Output the [x, y] coordinate of the center of the cell containing the given text.  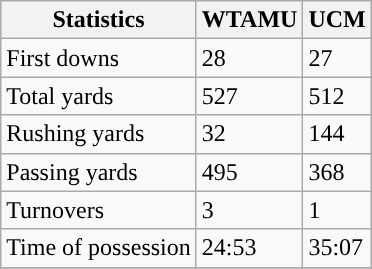
27 [337, 58]
Rushing yards [99, 134]
3 [250, 210]
Turnovers [99, 210]
32 [250, 134]
Statistics [99, 20]
1 [337, 210]
First downs [99, 58]
144 [337, 134]
Passing yards [99, 172]
WTAMU [250, 20]
28 [250, 58]
527 [250, 96]
512 [337, 96]
35:07 [337, 248]
368 [337, 172]
Total yards [99, 96]
24:53 [250, 248]
495 [250, 172]
Time of possession [99, 248]
UCM [337, 20]
